Provide the (X, Y) coordinate of the cell's center where the given text is located.  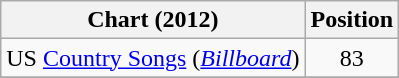
Chart (2012) (153, 20)
US Country Songs (Billboard) (153, 58)
83 (352, 58)
Position (352, 20)
